Provide the [X, Y] coordinate of the cell's center where the given text is located.  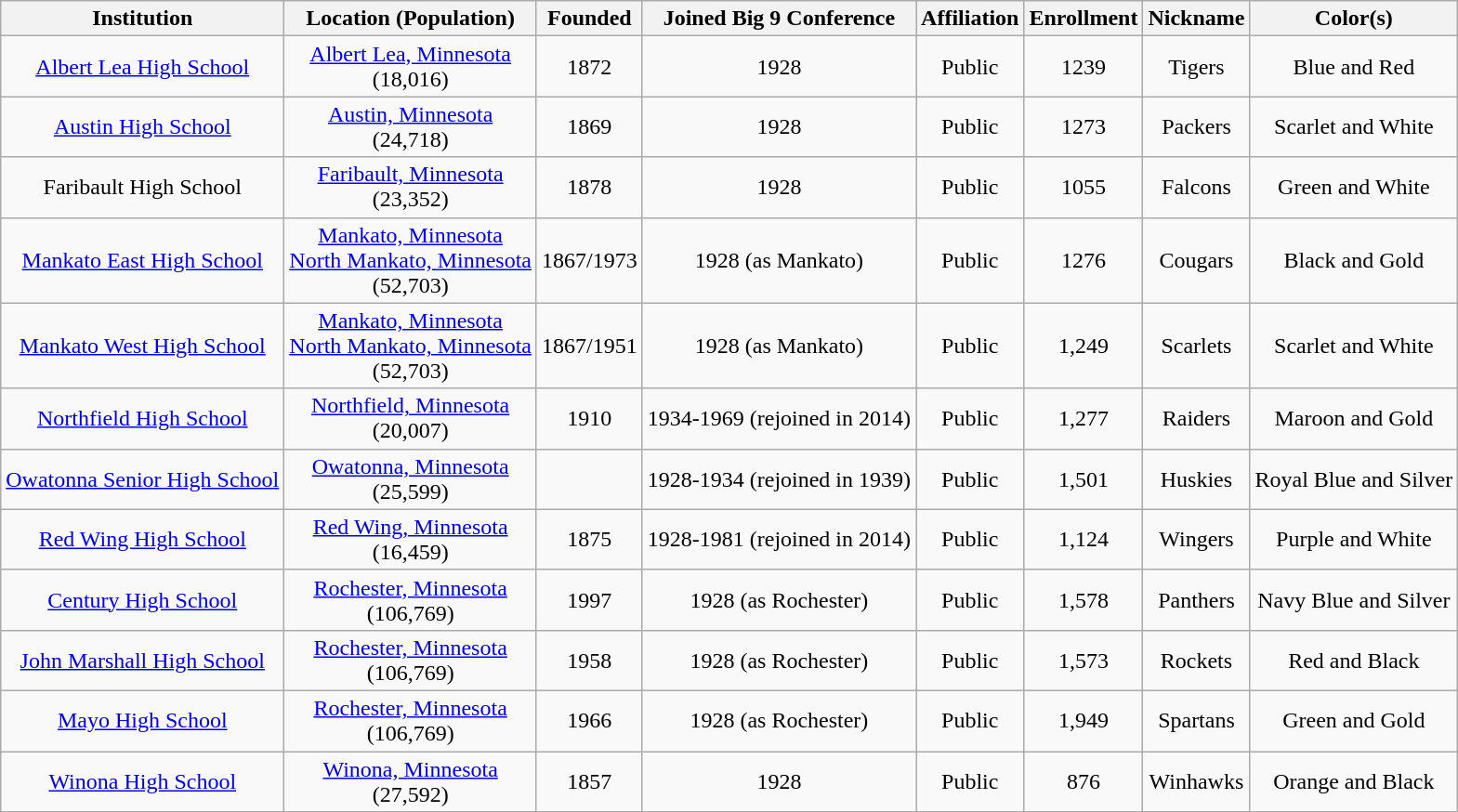
Nickname [1197, 19]
Red Wing High School [143, 539]
Austin High School [143, 126]
1,949 [1084, 721]
1928-1981 (rejoined in 2014) [779, 539]
Institution [143, 19]
Red and Black [1354, 660]
1857 [589, 780]
Spartans [1197, 721]
Albert Lea, Minnesota(18,016) [411, 67]
Orange and Black [1354, 780]
1,249 [1084, 346]
1867/1973 [589, 260]
Scarlets [1197, 346]
1928-1934 (rejoined in 1939) [779, 479]
Northfield, Minnesota(20,007) [411, 418]
Navy Blue and Silver [1354, 600]
Mankato East High School [143, 260]
1997 [589, 600]
Falcons [1197, 188]
Raiders [1197, 418]
Color(s) [1354, 19]
Century High School [143, 600]
Green and Gold [1354, 721]
1,124 [1084, 539]
1872 [589, 67]
1,578 [1084, 600]
Faribault High School [143, 188]
Packers [1197, 126]
876 [1084, 780]
1934-1969 (rejoined in 2014) [779, 418]
1239 [1084, 67]
Green and White [1354, 188]
1875 [589, 539]
Red Wing, Minnesota(16,459) [411, 539]
1055 [1084, 188]
Austin, Minnesota(24,718) [411, 126]
1910 [589, 418]
John Marshall High School [143, 660]
1878 [589, 188]
Blue and Red [1354, 67]
Winhawks [1197, 780]
1,277 [1084, 418]
Albert Lea High School [143, 67]
1273 [1084, 126]
Mayo High School [143, 721]
1869 [589, 126]
1867/1951 [589, 346]
Joined Big 9 Conference [779, 19]
Purple and White [1354, 539]
Wingers [1197, 539]
1,501 [1084, 479]
Owatonna, Minnesota(25,599) [411, 479]
Tigers [1197, 67]
Founded [589, 19]
Maroon and Gold [1354, 418]
Winona High School [143, 780]
Black and Gold [1354, 260]
Northfield High School [143, 418]
Cougars [1197, 260]
Enrollment [1084, 19]
Faribault, Minnesota(23,352) [411, 188]
1276 [1084, 260]
Huskies [1197, 479]
1,573 [1084, 660]
Location (Population) [411, 19]
1958 [589, 660]
Affiliation [970, 19]
Winona, Minnesota(27,592) [411, 780]
Royal Blue and Silver [1354, 479]
Panthers [1197, 600]
Owatonna Senior High School [143, 479]
Rockets [1197, 660]
Mankato West High School [143, 346]
1966 [589, 721]
